Return the [x, y] coordinate for the center point of the cell that contains the specified text.  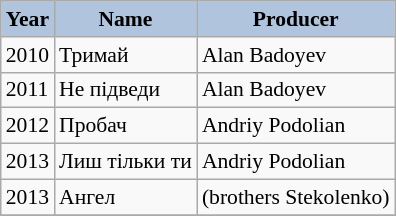
Year [28, 19]
Тримай [126, 55]
2012 [28, 126]
Producer [296, 19]
Не підведи [126, 90]
Лиш тільки ти [126, 162]
(brothers Stekolenko) [296, 197]
Ангел [126, 197]
Name [126, 19]
Пробач [126, 126]
2011 [28, 90]
2010 [28, 55]
